Return the [X, Y] coordinate for the center point of the cell that contains the specified text.  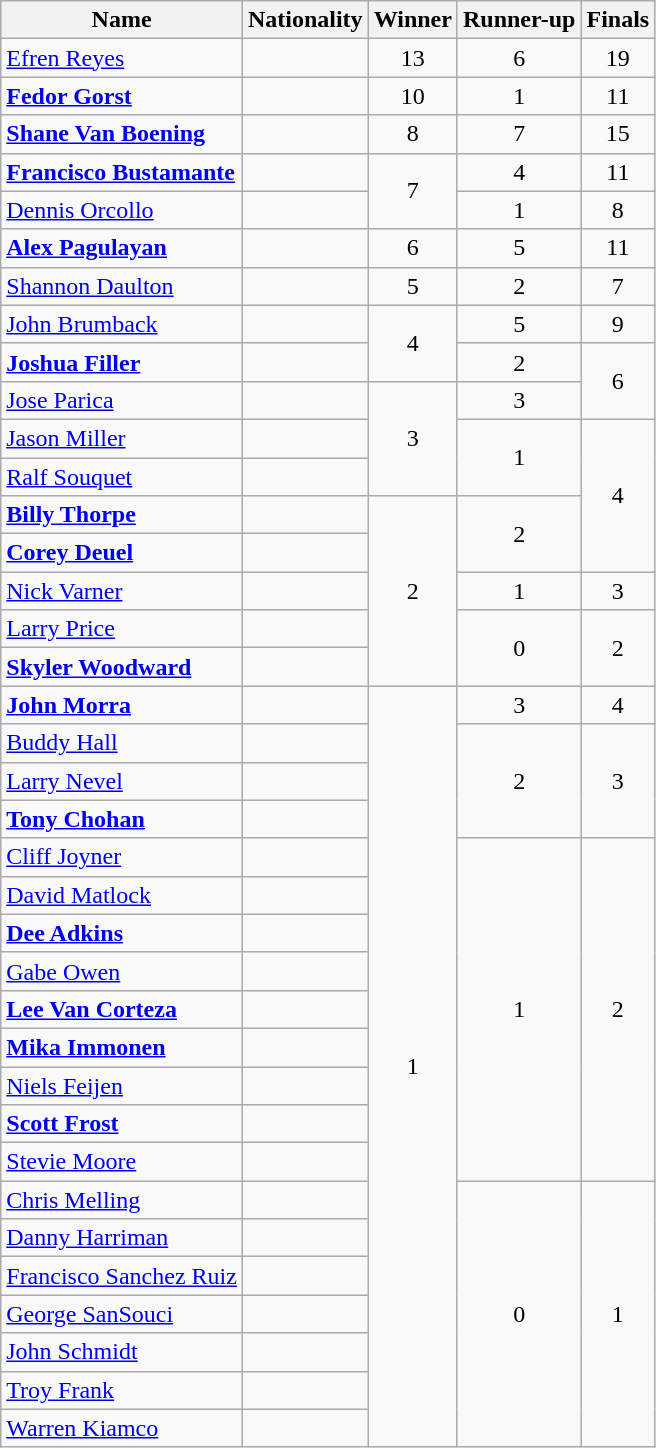
Danny Harriman [122, 1238]
Stevie Moore [122, 1162]
Finals [618, 20]
Dee Adkins [122, 933]
George SanSouci [122, 1314]
Corey Deuel [122, 553]
Cliff Joyner [122, 857]
Ralf Souquet [122, 477]
Billy Thorpe [122, 515]
Efren Reyes [122, 58]
Runner-up [519, 20]
Niels Feijen [122, 1085]
John Brumback [122, 324]
Francisco Bustamante [122, 172]
Jose Parica [122, 400]
David Matlock [122, 895]
Jason Miller [122, 438]
Scott Frost [122, 1124]
Gabe Owen [122, 971]
Troy Frank [122, 1390]
Larry Price [122, 629]
Fedor Gorst [122, 96]
Dennis Orcollo [122, 210]
John Schmidt [122, 1352]
19 [618, 58]
Lee Van Corteza [122, 1009]
Alex Pagulayan [122, 248]
Name [122, 20]
Joshua Filler [122, 362]
Tony Chohan [122, 819]
Nationality [305, 20]
Francisco Sanchez Ruiz [122, 1276]
Larry Nevel [122, 781]
Buddy Hall [122, 743]
13 [412, 58]
Nick Varner [122, 591]
Shane Van Boening [122, 134]
Warren Kiamco [122, 1428]
Winner [412, 20]
Shannon Daulton [122, 286]
Skyler Woodward [122, 667]
15 [618, 134]
Mika Immonen [122, 1047]
9 [618, 324]
Chris Melling [122, 1200]
10 [412, 96]
John Morra [122, 705]
